Detect which cell encompasses the target text, then output its (X, Y) center coordinate. 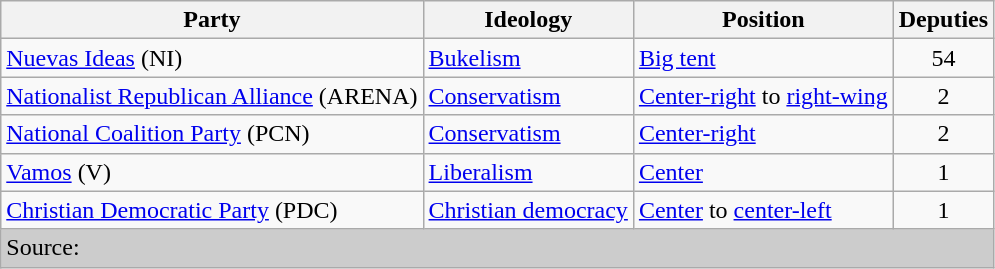
Christian democracy (528, 210)
Center (763, 172)
Center to center-left (763, 210)
Vamos (V) (212, 172)
Bukelism (528, 58)
Nationalist Republican Alliance (ARENA) (212, 96)
Deputies (943, 20)
Liberalism (528, 172)
54 (943, 58)
Position (763, 20)
Christian Democratic Party (PDC) (212, 210)
Big tent (763, 58)
Center-right (763, 134)
Center-right to right-wing (763, 96)
Nuevas Ideas (NI) (212, 58)
Party (212, 20)
National Coalition Party (PCN) (212, 134)
Source: (498, 248)
Ideology (528, 20)
